Return the [x, y] coordinate for the center point of the cell that contains the specified text.  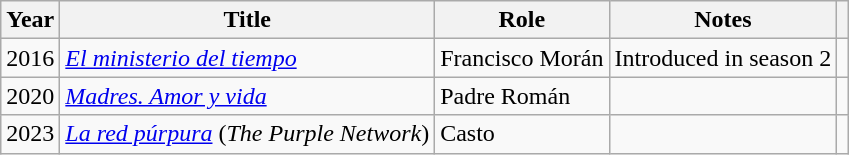
Padre Román [522, 96]
Madres. Amor y vida [248, 96]
Casto [522, 134]
2020 [30, 96]
Role [522, 20]
Year [30, 20]
Title [248, 20]
El ministerio del tiempo [248, 58]
Introduced in season 2 [723, 58]
2023 [30, 134]
Notes [723, 20]
La red púrpura (The Purple Network) [248, 134]
2016 [30, 58]
Francisco Morán [522, 58]
